Detect which cell encompasses the target text, then output its [X, Y] center coordinate. 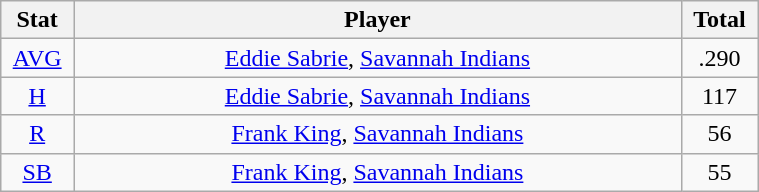
H [38, 96]
117 [719, 96]
Stat [38, 20]
AVG [38, 58]
56 [719, 134]
SB [38, 172]
Total [719, 20]
.290 [719, 58]
55 [719, 172]
R [38, 134]
Player [378, 20]
